Extract the (x, y) coordinate from the center of the cell holding the provided text.  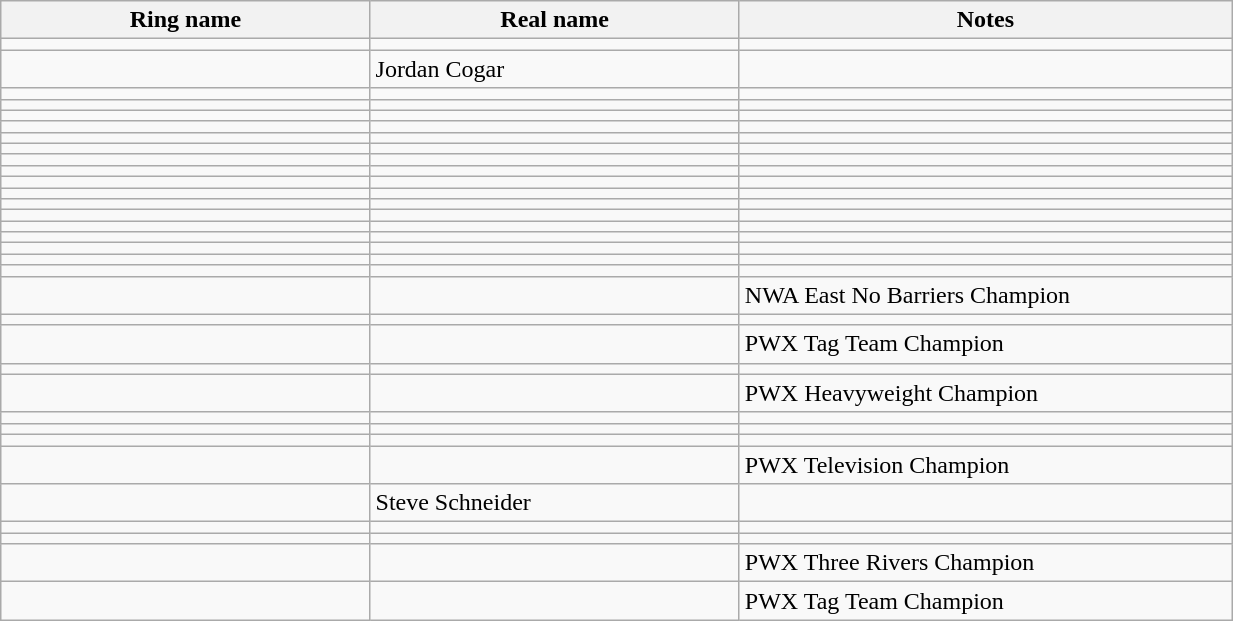
Ring name (186, 20)
PWX Three Rivers Champion (985, 563)
Real name (554, 20)
Steve Schneider (554, 503)
NWA East No Barriers Champion (985, 295)
Notes (985, 20)
Jordan Cogar (554, 69)
PWX Heavyweight Champion (985, 393)
PWX Television Champion (985, 465)
